For the text-containing cell, return its midpoint in (X, Y) coordinate format. 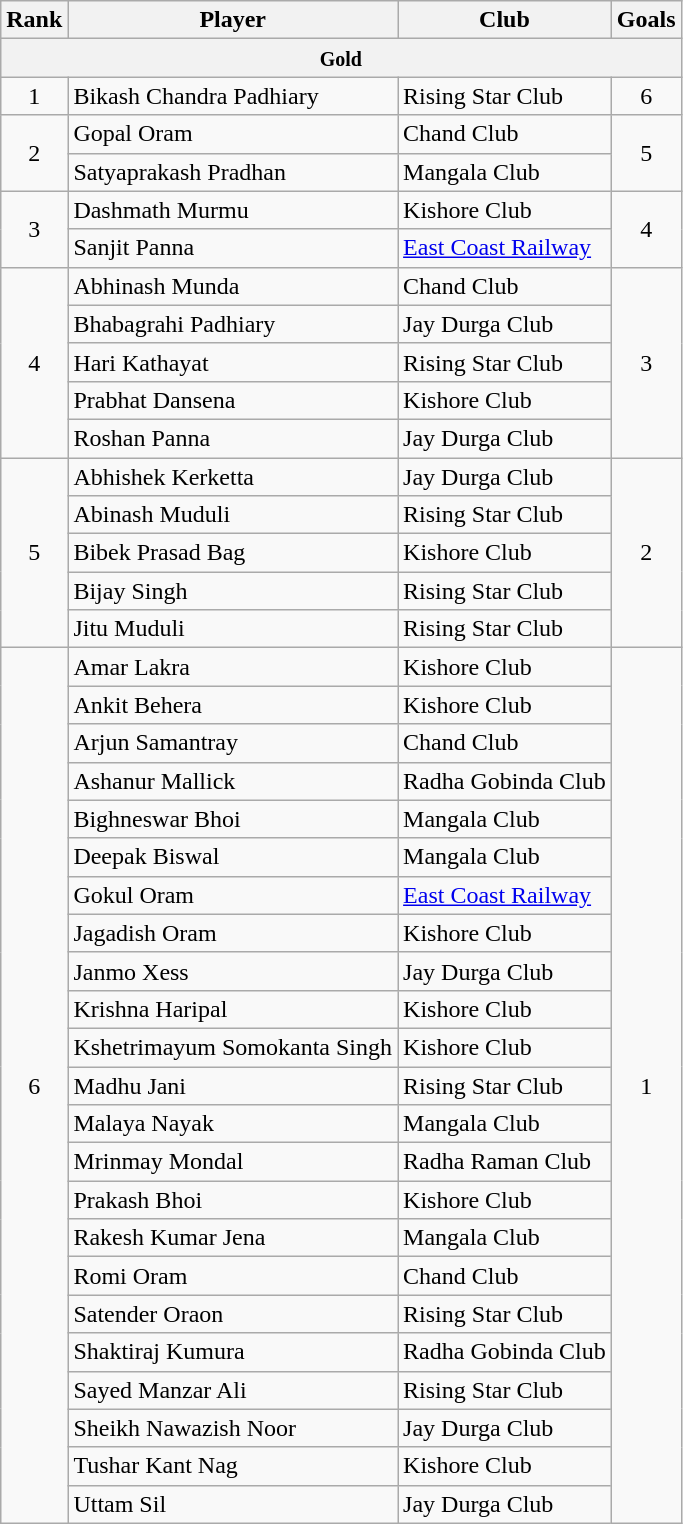
Player (233, 20)
Ankit Behera (233, 705)
Gokul Oram (233, 895)
Gopal Oram (233, 134)
Tushar Kant Nag (233, 1466)
Amar Lakra (233, 667)
Arjun Samantray (233, 743)
Bijay Singh (233, 591)
Uttam Sil (233, 1504)
Prabhat Dansena (233, 400)
Bikash Chandra Padhiary (233, 96)
Roshan Panna (233, 438)
Mrinmay Mondal (233, 1162)
Prakash Bhoi (233, 1200)
Madhu Jani (233, 1085)
Shaktiraj Kumura (233, 1352)
Sayed Manzar Ali (233, 1390)
Kshetrimayum Somokanta Singh (233, 1047)
Rakesh Kumar Jena (233, 1238)
Janmo Xess (233, 971)
Hari Kathayat (233, 362)
Sanjit Panna (233, 248)
Bhabagrahi Padhiary (233, 324)
Rank (34, 20)
Sheikh Nawazish Noor (233, 1428)
Abhinash Munda (233, 286)
Goals (646, 20)
Deepak Biswal (233, 857)
Dashmath Murmu (233, 210)
Gold (341, 58)
Jitu Muduli (233, 629)
Bighneswar Bhoi (233, 819)
Malaya Nayak (233, 1124)
Abhishek Kerketta (233, 477)
Radha Raman Club (505, 1162)
Jagadish Oram (233, 933)
Krishna Haripal (233, 1009)
Romi Oram (233, 1276)
Bibek Prasad Bag (233, 553)
Ashanur Mallick (233, 781)
Satender Oraon (233, 1314)
Club (505, 20)
Satyaprakash Pradhan (233, 172)
Abinash Muduli (233, 515)
